Return the [x, y] coordinate for the center point of the cell that contains the specified text.  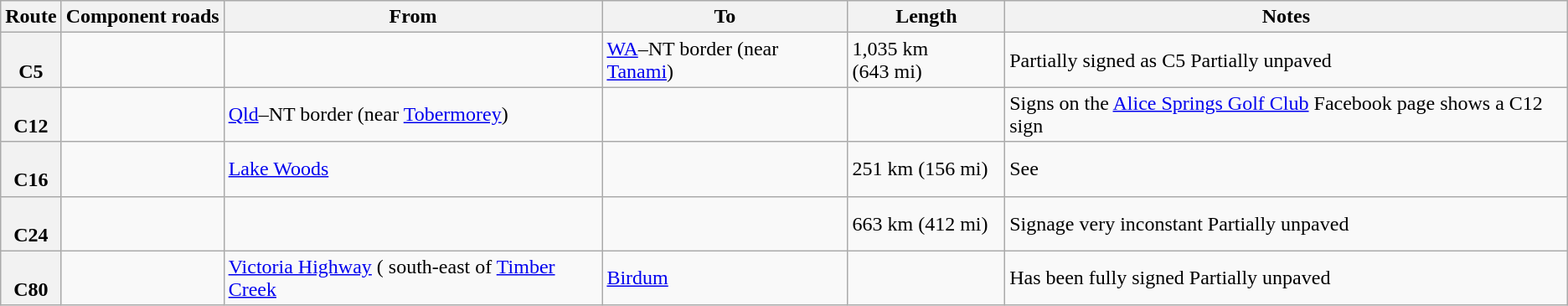
C12 [31, 114]
See [1287, 169]
C80 [31, 278]
Component roads [142, 17]
251 km (156 mi) [926, 169]
Signs on the Alice Springs Golf Club Facebook page shows a C12 sign [1287, 114]
Victoria Highway ( south-east of Timber Creek [413, 278]
Birdum [725, 278]
C16 [31, 169]
Qld–NT border (near Tobermorey) [413, 114]
Signage very inconstant Partially unpaved [1287, 223]
Lake Woods [413, 169]
Route [31, 17]
1,035 km (643 mi) [926, 60]
C24 [31, 223]
To [725, 17]
Partially signed as C5 Partially unpaved [1287, 60]
663 km (412 mi) [926, 223]
Has been fully signed Partially unpaved [1287, 278]
Notes [1287, 17]
C5 [31, 60]
From [413, 17]
WA–NT border (near Tanami) [725, 60]
Length [926, 17]
